For the text-containing cell, return its midpoint in (x, y) coordinate format. 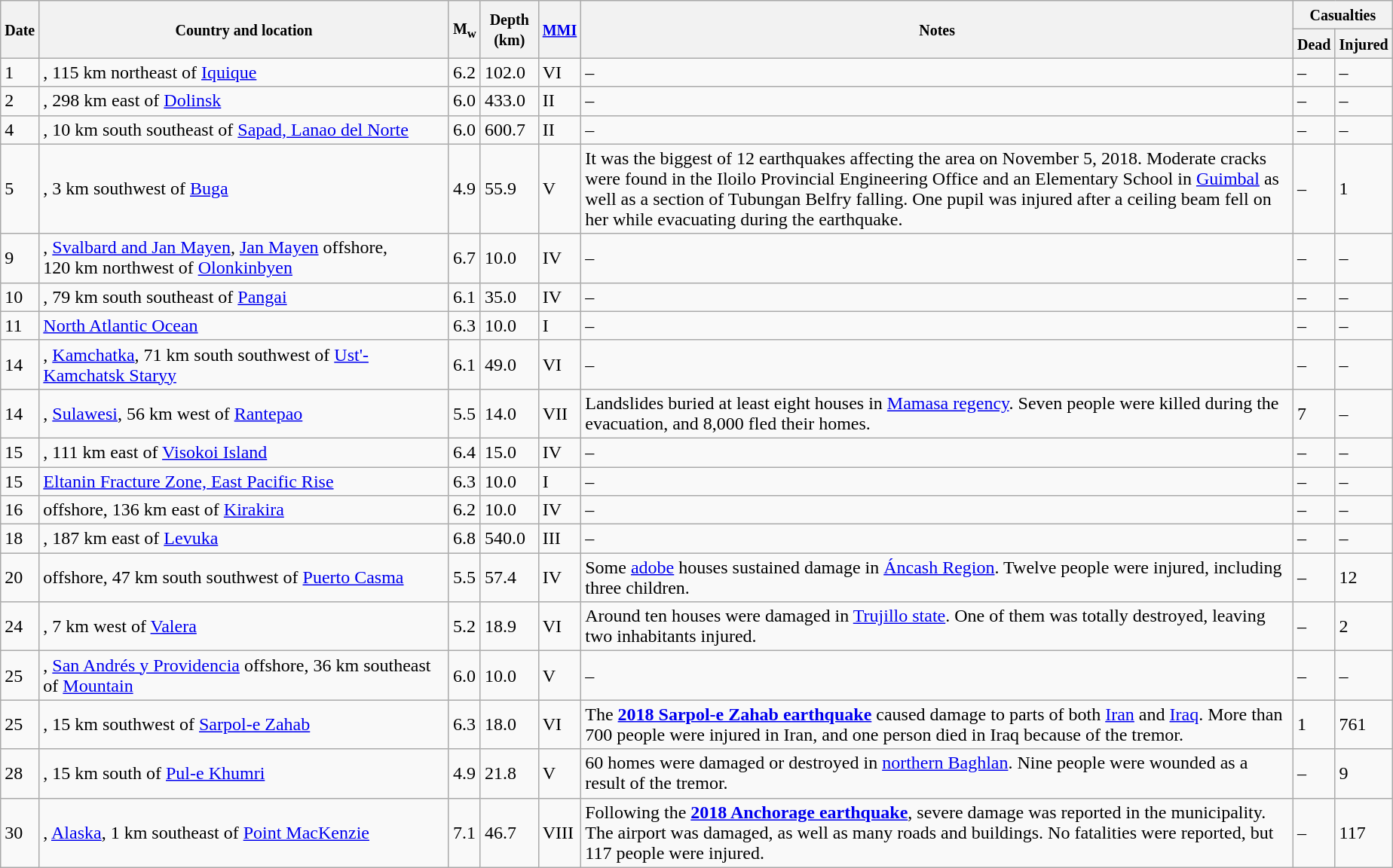
5.2 (464, 627)
, 79 km south southeast of Pangai (244, 297)
6.8 (464, 539)
Depth (km) (510, 29)
offshore, 136 km east of Kirakira (244, 510)
433.0 (510, 101)
15.0 (510, 452)
49.0 (510, 365)
, Alaska, 1 km southeast of Point MacKenzie (244, 833)
, 187 km east of Levuka (244, 539)
6.7 (464, 258)
117 (1364, 833)
, 298 km east of Dolinsk (244, 101)
Landslides buried at least eight houses in Mamasa regency. Seven people were killed during the evacuation, and 8,000 fled their homes. (938, 413)
7 (1314, 413)
4 (20, 130)
55.9 (510, 188)
540.0 (510, 539)
, 115 km northeast of Iquique (244, 72)
VII (559, 413)
30 (20, 833)
, San Andrés y Providencia offshore, 36 km southeast of Mountain (244, 675)
, 111 km east of Visokoi Island (244, 452)
5 (20, 188)
, Sulawesi, 56 km west of Rantepao (244, 413)
, 15 km southwest of Sarpol-e Zahab (244, 725)
18 (20, 539)
21.8 (510, 773)
offshore, 47 km south southwest of Puerto Casma (244, 577)
Date (20, 29)
35.0 (510, 297)
North Atlantic Ocean (244, 325)
6.4 (464, 452)
11 (20, 325)
Notes (938, 29)
, 3 km southwest of Buga (244, 188)
24 (20, 627)
60 homes were damaged or destroyed in northern Baghlan. Nine people were wounded as a result of the tremor. (938, 773)
12 (1364, 577)
Injured (1364, 44)
Around ten houses were damaged in Trujillo state. One of them was totally destroyed, leaving two inhabitants injured. (938, 627)
Eltanin Fracture Zone, East Pacific Rise (244, 481)
III (559, 539)
VIII (559, 833)
761 (1364, 725)
18.0 (510, 725)
, Svalbard and Jan Mayen, Jan Mayen offshore, 120 km northwest of Olonkinbyen (244, 258)
, 7 km west of Valera (244, 627)
14.0 (510, 413)
, 10 km south southeast of Sapad, Lanao del Norte (244, 130)
46.7 (510, 833)
10 (20, 297)
102.0 (510, 72)
20 (20, 577)
Some adobe houses sustained damage in Áncash Region. Twelve people were injured, including three children. (938, 577)
, 15 km south of Pul-e Khumri (244, 773)
28 (20, 773)
MMI (559, 29)
600.7 (510, 130)
Country and location (244, 29)
57.4 (510, 577)
18.9 (510, 627)
Casualties (1342, 15)
Dead (1314, 44)
, Kamchatka, 71 km south southwest of Ust'-Kamchatsk Staryy (244, 365)
7.1 (464, 833)
Mw (464, 29)
16 (20, 510)
